Output the [x, y] coordinate of the center of the cell containing the given text.  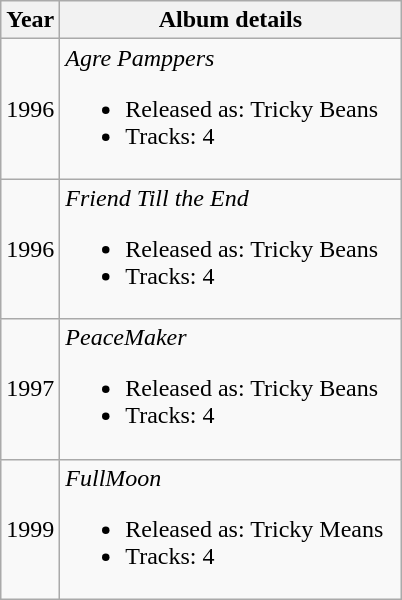
PeaceMakerReleased as: Tricky BeansTracks: 4 [230, 389]
Year [30, 20]
1999 [30, 529]
1997 [30, 389]
FullMoonReleased as: Tricky MeansTracks: 4 [230, 529]
Album details [230, 20]
Agre PamppersReleased as: Tricky BeansTracks: 4 [230, 109]
Friend Till the EndReleased as: Tricky BeansTracks: 4 [230, 249]
